Capture the cell that displays the provided text and extract its (x, y) central coordinate. 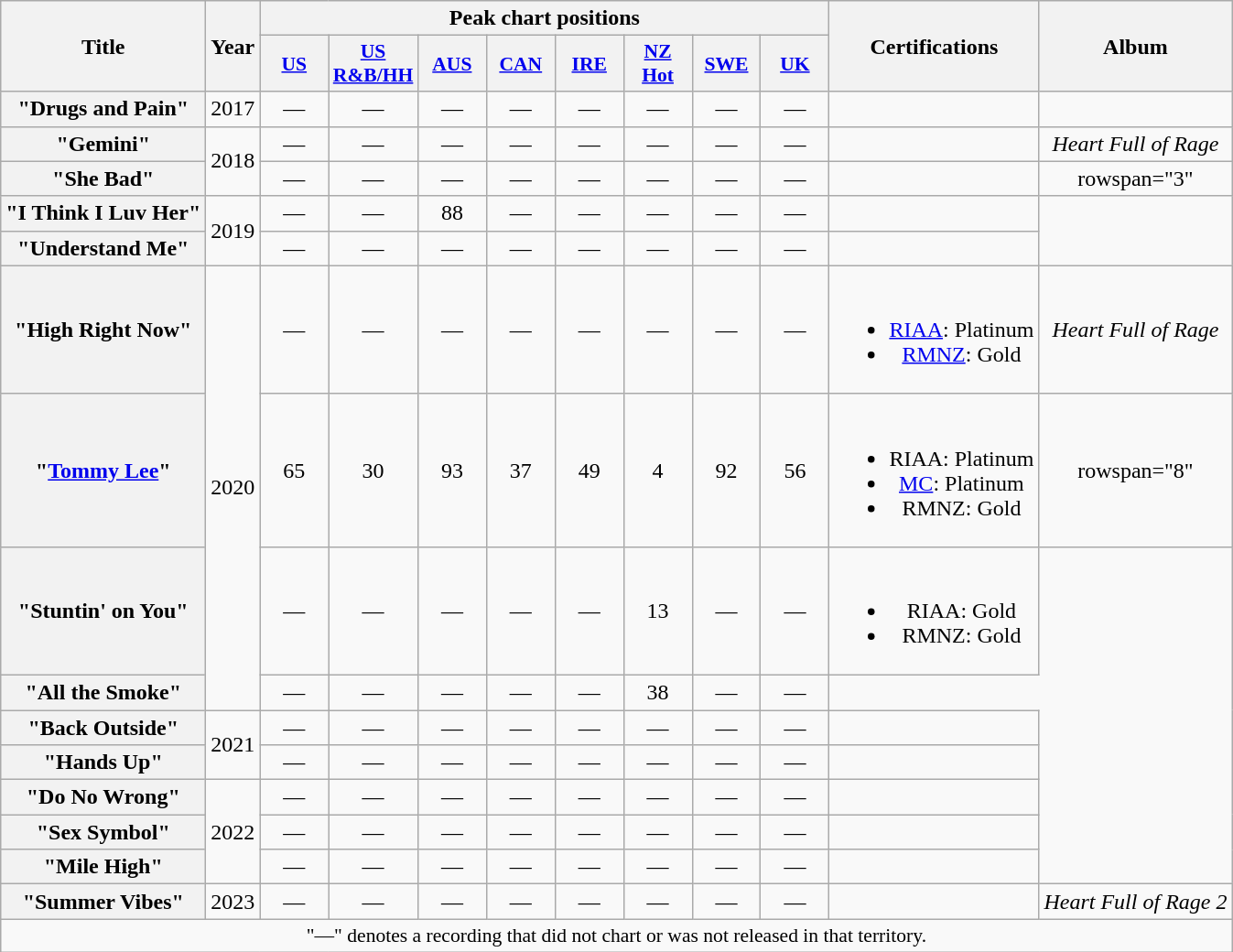
IRE (589, 64)
SWE (727, 64)
CAN (520, 64)
38 (657, 692)
88 (452, 213)
USR&B/HH (373, 64)
"Tommy Lee" (103, 471)
rowspan="3" (1135, 178)
UK (795, 64)
4 (657, 471)
2023 (233, 902)
37 (520, 471)
"Sex Symbol" (103, 832)
"—" denotes a recording that did not chart or was not released in that territory. (617, 936)
Year (233, 46)
"Hands Up" (103, 763)
Peak chart positions (545, 18)
"Stuntin' on You" (103, 611)
AUS (452, 64)
NZHot (657, 64)
2018 (233, 161)
"Mile High" (103, 867)
"Gemini" (103, 144)
RIAA: GoldRMNZ: Gold (934, 611)
"Understand Me" (103, 248)
"She Bad" (103, 178)
Album (1135, 46)
"Drugs and Pain" (103, 109)
Title (103, 46)
93 (452, 471)
"Back Outside" (103, 728)
"Summer Vibes" (103, 902)
US (295, 64)
Certifications (934, 46)
"Do No Wrong" (103, 797)
49 (589, 471)
rowspan="8" (1135, 471)
65 (295, 471)
"All the Smoke" (103, 692)
"High Right Now" (103, 330)
2021 (233, 745)
56 (795, 471)
2019 (233, 231)
30 (373, 471)
RIAA: PlatinumMC: PlatinumRMNZ: Gold (934, 471)
RIAA: PlatinumRMNZ: Gold (934, 330)
2020 (233, 487)
13 (657, 611)
2017 (233, 109)
"I Think I Luv Her" (103, 213)
Heart Full of Rage 2 (1135, 902)
92 (727, 471)
2022 (233, 832)
